Detect which cell encompasses the target text, then output its [X, Y] center coordinate. 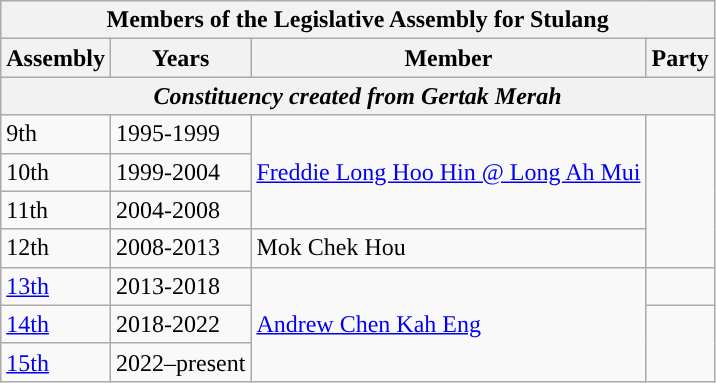
Mok Chek Hou [448, 248]
13th [56, 286]
2008-2013 [180, 248]
Members of the Legislative Assembly for Stulang [358, 20]
1999-2004 [180, 172]
11th [56, 210]
2018-2022 [180, 324]
Party [680, 58]
Constituency created from Gertak Merah [358, 96]
2013-2018 [180, 286]
15th [56, 362]
12th [56, 248]
9th [56, 134]
2004-2008 [180, 210]
2022–present [180, 362]
Assembly [56, 58]
Years [180, 58]
Freddie Long Hoo Hin @ Long Ah Mui [448, 172]
Member [448, 58]
14th [56, 324]
10th [56, 172]
1995-1999 [180, 134]
Andrew Chen Kah Eng [448, 324]
